Detect which cell encompasses the target text, then output its [x, y] center coordinate. 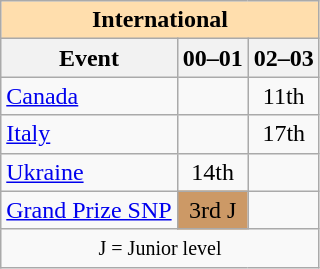
Ukraine [89, 172]
3rd J [212, 210]
J = Junior level [160, 248]
02–03 [284, 58]
Italy [89, 134]
14th [212, 172]
17th [284, 134]
International [160, 20]
Canada [89, 96]
11th [284, 96]
Event [89, 58]
00–01 [212, 58]
Grand Prize SNP [89, 210]
